Output the (X, Y) coordinate of the center of the cell containing the given text.  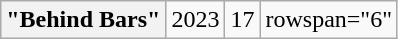
"Behind Bars" (84, 20)
rowspan="6" (329, 20)
2023 (196, 20)
17 (242, 20)
